Find where the given text appears and provide that cell's center as [x, y] coordinate. 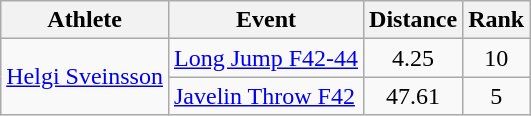
10 [496, 58]
Athlete [85, 20]
47.61 [414, 96]
4.25 [414, 58]
Javelin Throw F42 [266, 96]
Rank [496, 20]
5 [496, 96]
Distance [414, 20]
Event [266, 20]
Helgi Sveinsson [85, 77]
Long Jump F42-44 [266, 58]
